Locate the cell with the specified text and output its [x, y] center coordinate. 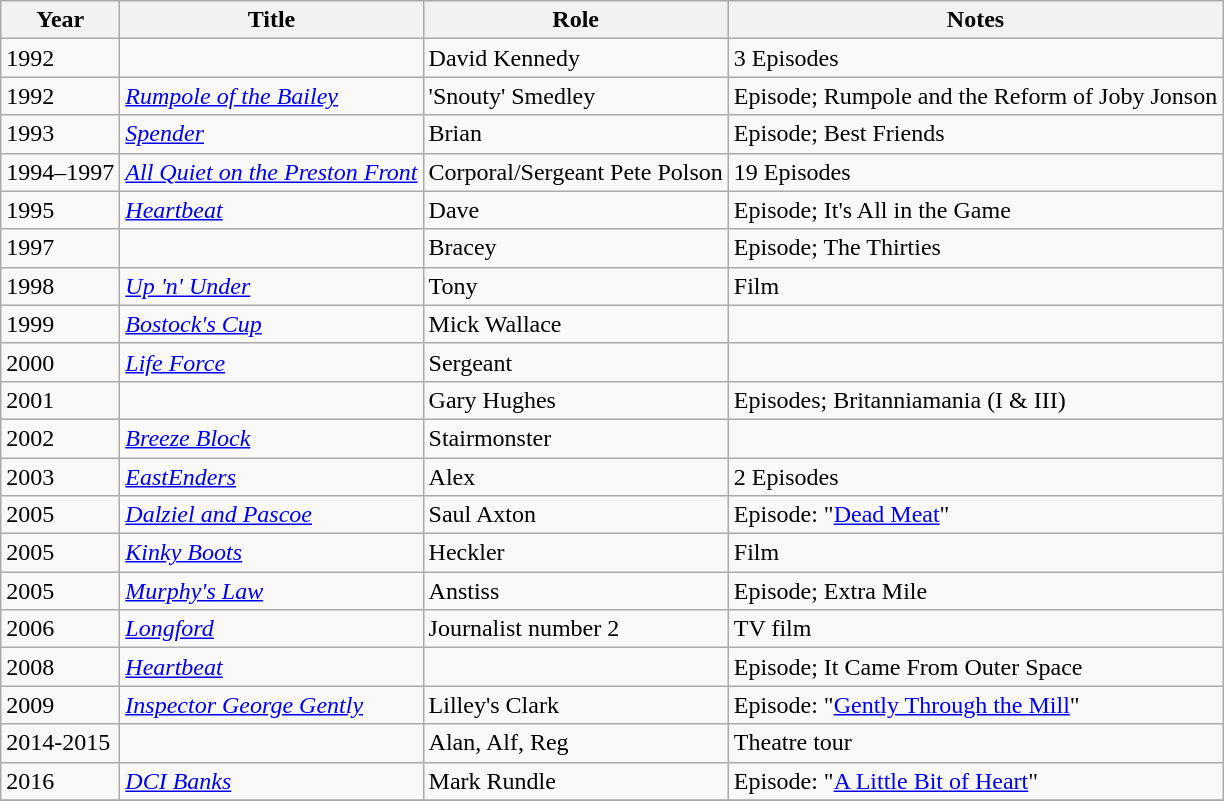
Episode; Extra Mile [975, 591]
EastEnders [272, 477]
Brian [576, 134]
2003 [60, 477]
19 Episodes [975, 172]
Sergeant [576, 362]
Up 'n' Under [272, 286]
Rumpole of the Bailey [272, 96]
Murphy's Law [272, 591]
Saul Axton [576, 515]
Theatre tour [975, 743]
3 Episodes [975, 58]
Episode: "Gently Through the Mill" [975, 705]
Alan, Alf, Reg [576, 743]
2016 [60, 781]
2001 [60, 400]
David Kennedy [576, 58]
Tony [576, 286]
'Snouty' Smedley [576, 96]
Kinky Boots [272, 553]
Year [60, 20]
DCI Banks [272, 781]
Episode; Best Friends [975, 134]
Episode; It's All in the Game [975, 210]
Notes [975, 20]
Journalist number 2 [576, 629]
Mark Rundle [576, 781]
Spender [272, 134]
Episode: "Dead Meat" [975, 515]
Episode; Rumpole and the Reform of Joby Jonson [975, 96]
Breeze Block [272, 438]
Dalziel and Pascoe [272, 515]
Inspector George Gently [272, 705]
Role [576, 20]
Episode: "A Little Bit of Heart" [975, 781]
2006 [60, 629]
2009 [60, 705]
2 Episodes [975, 477]
1994–1997 [60, 172]
Bracey [576, 248]
Bostock's Cup [272, 324]
Lilley's Clark [576, 705]
Episode; The Thirties [975, 248]
Longford [272, 629]
Corporal/Sergeant Pete Polson [576, 172]
All Quiet on the Preston Front [272, 172]
Gary Hughes [576, 400]
Life Force [272, 362]
2000 [60, 362]
1997 [60, 248]
Alex [576, 477]
Episode; It Came From Outer Space [975, 667]
2008 [60, 667]
Anstiss [576, 591]
Episodes; Britanniamania (I & III) [975, 400]
Title [272, 20]
2014-2015 [60, 743]
TV film [975, 629]
Heckler [576, 553]
1999 [60, 324]
1995 [60, 210]
1998 [60, 286]
Mick Wallace [576, 324]
Dave [576, 210]
Stairmonster [576, 438]
2002 [60, 438]
1993 [60, 134]
